Provide the [X, Y] coordinate of the cell's center where the given text is located.  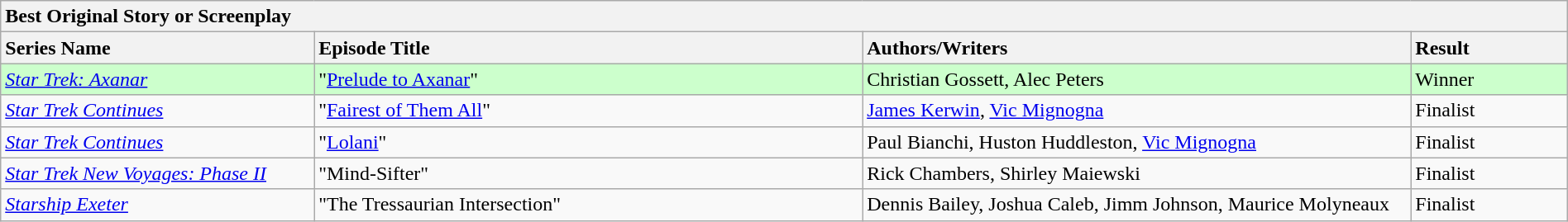
Episode Title [589, 48]
Dennis Bailey, Joshua Caleb, Jimm Johnson, Maurice Molyneaux [1136, 205]
"Fairest of Them All" [589, 111]
Star Trek New Voyages: Phase II [157, 173]
Rick Chambers, Shirley Maiewski [1136, 173]
Result [1489, 48]
Paul Bianchi, Huston Huddleston, Vic Mignogna [1136, 142]
Series Name [157, 48]
"Lolani" [589, 142]
"Mind-Sifter" [589, 173]
Christian Gossett, Alec Peters [1136, 79]
Best Original Story or Screenplay [784, 17]
Star Trek: Axanar [157, 79]
"Prelude to Axanar" [589, 79]
James Kerwin, Vic Mignogna [1136, 111]
Winner [1489, 79]
"The Tressaurian Intersection" [589, 205]
Authors/Writers [1136, 48]
Starship Exeter [157, 205]
